Find where the given text appears and provide that cell's center as [X, Y] coordinate. 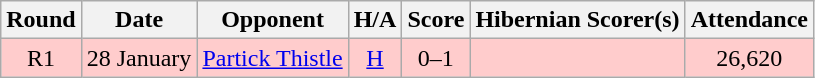
26,620 [749, 58]
Date [139, 20]
H [375, 58]
R1 [41, 58]
Opponent [272, 20]
Round [41, 20]
0–1 [436, 58]
H/A [375, 20]
Partick Thistle [272, 58]
Hibernian Scorer(s) [578, 20]
Attendance [749, 20]
Score [436, 20]
28 January [139, 58]
